Detect which cell encompasses the target text, then output its (x, y) center coordinate. 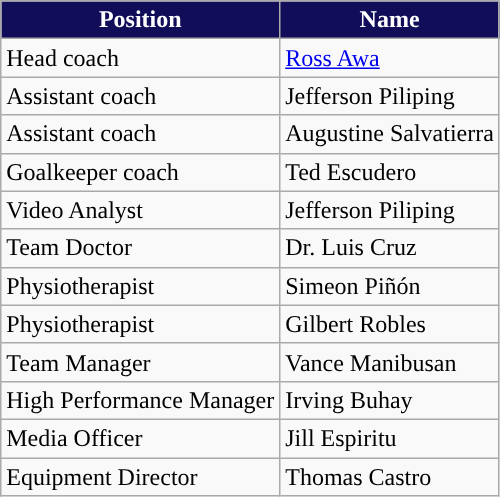
Ross Awa (390, 58)
Head coach (140, 58)
Equipment Director (140, 477)
Team Doctor (140, 248)
Vance Manibusan (390, 362)
Team Manager (140, 362)
Thomas Castro (390, 477)
High Performance Manager (140, 400)
Goalkeeper coach (140, 172)
Augustine Salvatierra (390, 134)
Position (140, 20)
Video Analyst (140, 210)
Ted Escudero (390, 172)
Dr. Luis Cruz (390, 248)
Simeon Piñón (390, 286)
Name (390, 20)
Gilbert Robles (390, 324)
Jill Espiritu (390, 438)
Media Officer (140, 438)
Irving Buhay (390, 400)
